Search for the cell housing the specified text and yield its (x, y) center coordinate. 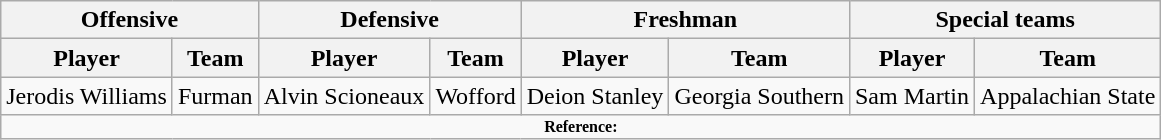
Freshman (685, 20)
Appalachian State (1068, 96)
Furman (215, 96)
Defensive (390, 20)
Special teams (1004, 20)
Reference: (581, 127)
Deion Stanley (595, 96)
Offensive (130, 20)
Georgia Southern (760, 96)
Sam Martin (912, 96)
Wofford (476, 96)
Jerodis Williams (87, 96)
Alvin Scioneaux (344, 96)
